Return (X, Y) of the center of cell containing provided text 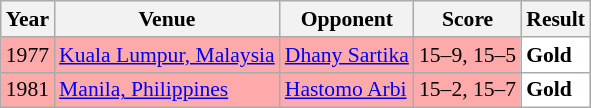
1977 (28, 55)
Score (468, 19)
15–9, 15–5 (468, 55)
Manila, Philippines (167, 90)
Kuala Lumpur, Malaysia (167, 55)
Dhany Sartika (347, 55)
Hastomo Arbi (347, 90)
Result (556, 19)
1981 (28, 90)
15–2, 15–7 (468, 90)
Opponent (347, 19)
Venue (167, 19)
Year (28, 19)
